From the cell containing the given text, extract its center point as [X, Y] coordinate. 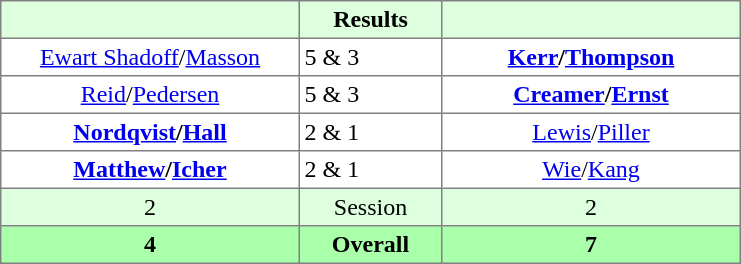
Lewis/Piller [591, 132]
Reid/Pedersen [150, 95]
4 [150, 245]
Ewart Shadoff/Masson [150, 57]
Session [370, 207]
Wie/Kang [591, 170]
Results [370, 20]
Kerr/Thompson [591, 57]
Overall [370, 245]
7 [591, 245]
Matthew/Icher [150, 170]
Nordqvist/Hall [150, 132]
Creamer/Ernst [591, 95]
